For the text-containing cell, return its midpoint in [X, Y] coordinate format. 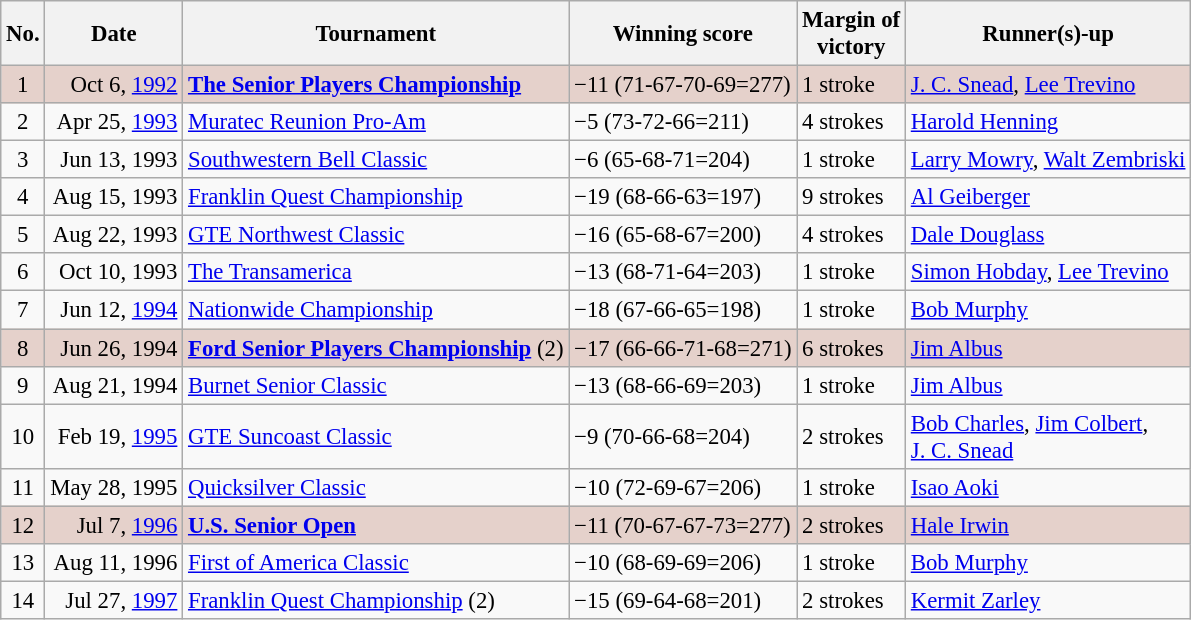
GTE Northwest Classic [376, 235]
Muratec Reunion Pro-Am [376, 122]
Winning score [683, 34]
6 strokes [852, 348]
14 [23, 600]
May 28, 1995 [114, 487]
9 [23, 385]
Runner(s)-up [1048, 34]
−13 (68-66-69=203) [683, 385]
10 [23, 436]
The Transamerica [376, 273]
4 [23, 197]
Oct 10, 1993 [114, 273]
No. [23, 34]
−17 (66-66-71-68=271) [683, 348]
−13 (68-71-64=203) [683, 273]
Franklin Quest Championship [376, 197]
Margin ofvictory [852, 34]
Quicksilver Classic [376, 487]
Al Geiberger [1048, 197]
Nationwide Championship [376, 310]
Aug 22, 1993 [114, 235]
1 [23, 85]
3 [23, 160]
U.S. Senior Open [376, 525]
Franklin Quest Championship (2) [376, 600]
−10 (68-69-69=206) [683, 563]
Dale Douglass [1048, 235]
Burnet Senior Classic [376, 385]
GTE Suncoast Classic [376, 436]
13 [23, 563]
2 [23, 122]
Feb 19, 1995 [114, 436]
Aug 21, 1994 [114, 385]
Oct 6, 1992 [114, 85]
Simon Hobday, Lee Trevino [1048, 273]
7 [23, 310]
Isao Aoki [1048, 487]
Tournament [376, 34]
−6 (65-68-71=204) [683, 160]
6 [23, 273]
Apr 25, 1993 [114, 122]
Larry Mowry, Walt Zembriski [1048, 160]
Jun 13, 1993 [114, 160]
The Senior Players Championship [376, 85]
Jun 26, 1994 [114, 348]
−11 (70-67-67-73=277) [683, 525]
Kermit Zarley [1048, 600]
J. C. Snead, Lee Trevino [1048, 85]
5 [23, 235]
−18 (67-66-65=198) [683, 310]
Date [114, 34]
−16 (65-68-67=200) [683, 235]
−19 (68-66-63=197) [683, 197]
−9 (70-66-68=204) [683, 436]
Ford Senior Players Championship (2) [376, 348]
First of America Classic [376, 563]
−15 (69-64-68=201) [683, 600]
8 [23, 348]
Aug 11, 1996 [114, 563]
Aug 15, 1993 [114, 197]
9 strokes [852, 197]
−5 (73-72-66=211) [683, 122]
−11 (71-67-70-69=277) [683, 85]
Bob Charles, Jim Colbert, J. C. Snead [1048, 436]
Southwestern Bell Classic [376, 160]
−10 (72-69-67=206) [683, 487]
12 [23, 525]
Harold Henning [1048, 122]
Jul 7, 1996 [114, 525]
Jul 27, 1997 [114, 600]
Hale Irwin [1048, 525]
11 [23, 487]
Jun 12, 1994 [114, 310]
